Return [x, y] of the center of cell containing provided text 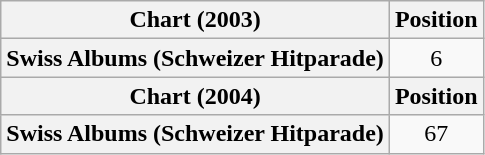
Chart (2003) [196, 20]
67 [436, 134]
Chart (2004) [196, 96]
6 [436, 58]
